Locate the cell with the specified text and output its (x, y) center coordinate. 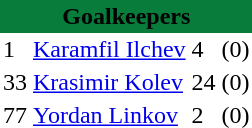
Krasimir Kolev (110, 82)
Karamfil Ilchev (110, 50)
1 (15, 50)
33 (15, 82)
4 (204, 50)
24 (204, 82)
